Provide the [X, Y] coordinate of the cell's center where the given text is located.  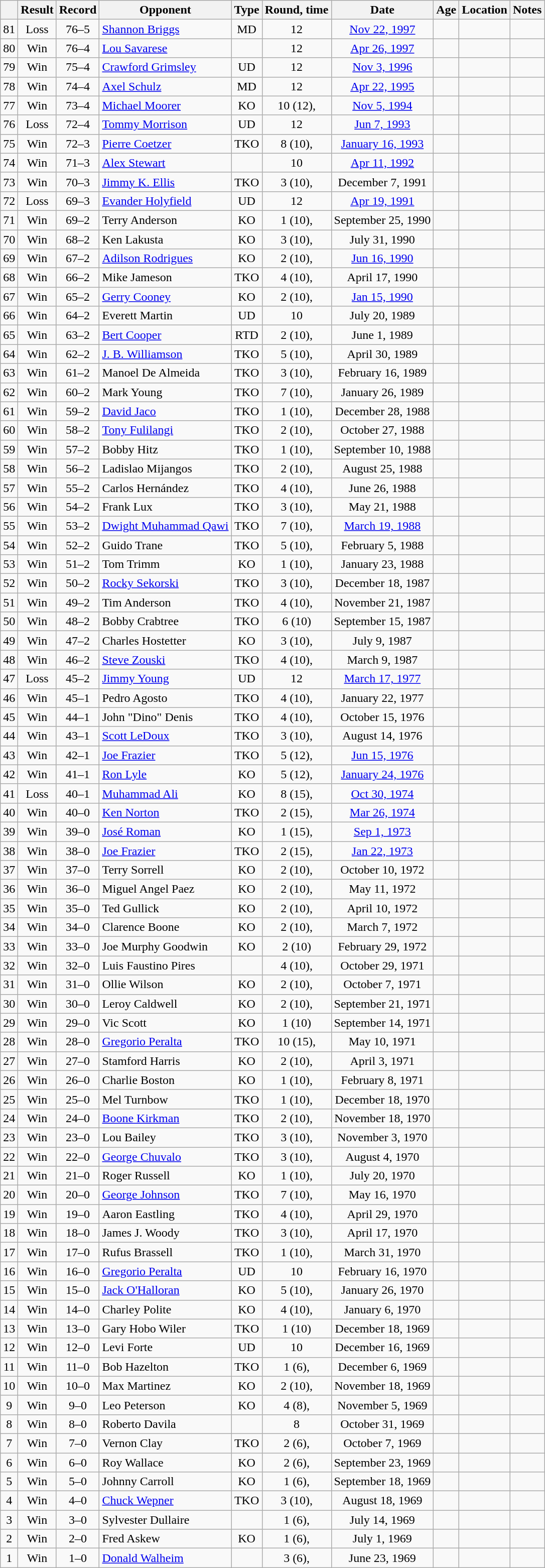
December 18, 1969 [382, 1329]
31 [9, 985]
November 18, 1969 [382, 1386]
39 [9, 831]
29 [9, 1023]
Mike Jameson [166, 278]
Gerry Cooney [166, 297]
13 [9, 1329]
July 20, 1970 [382, 1176]
September 25, 1990 [382, 220]
August 14, 1976 [382, 736]
Tony Fulilangi [166, 430]
Charlie Boston [166, 1080]
Luis Faustino Pires [166, 966]
28 [9, 1042]
34 [9, 927]
February 8, 1971 [382, 1080]
December 6, 1969 [382, 1367]
43–1 [78, 736]
Jun 7, 1993 [382, 125]
3–0 [78, 1520]
December 28, 1988 [382, 411]
22–0 [78, 1156]
James J. Woody [166, 1233]
54–2 [78, 507]
Axel Schulz [166, 86]
35–0 [78, 908]
10 (15), [297, 1042]
38–0 [78, 851]
77 [9, 105]
37 [9, 870]
26 [9, 1080]
December 16, 1969 [382, 1348]
71–3 [78, 163]
81 [9, 29]
Lou Savarese [166, 48]
7–0 [78, 1443]
March 31, 1970 [382, 1252]
Ron Lyle [166, 774]
63 [9, 373]
70–3 [78, 182]
Oct 30, 1974 [382, 793]
January 6, 1970 [382, 1309]
6 (10) [297, 622]
Michael Moorer [166, 105]
17 [9, 1252]
74–4 [78, 86]
53–2 [78, 526]
August 18, 1969 [382, 1501]
44 [9, 736]
69–3 [78, 201]
Jimmy Young [166, 679]
Stamford Harris [166, 1061]
52 [9, 583]
Scott LeDoux [166, 736]
July 31, 1990 [382, 239]
June 23, 1969 [382, 1558]
David Jaco [166, 411]
Age [447, 10]
July 14, 1969 [382, 1520]
Johnny Carroll [166, 1482]
27 [9, 1061]
25–0 [78, 1099]
21 [9, 1176]
68–2 [78, 239]
65 [9, 335]
8–0 [78, 1424]
35 [9, 908]
10–0 [78, 1386]
April 10, 1972 [382, 908]
5–0 [78, 1482]
38 [9, 851]
May 11, 1972 [382, 889]
6 [9, 1463]
April 30, 1989 [382, 354]
Ken Lakusta [166, 239]
4 [9, 1501]
70 [9, 239]
67–2 [78, 259]
Chuck Wepner [166, 1501]
Tommy Morrison [166, 125]
32–0 [78, 966]
Rufus Brassell [166, 1252]
9–0 [78, 1405]
November 5, 1969 [382, 1405]
76 [9, 125]
75 [9, 144]
74 [9, 163]
José Roman [166, 831]
October 27, 1988 [382, 430]
72–3 [78, 144]
Vic Scott [166, 1023]
37–0 [78, 870]
Mar 26, 1974 [382, 812]
Leroy Caldwell [166, 1004]
Bob Hazelton [166, 1367]
February 29, 1972 [382, 946]
December 7, 1991 [382, 182]
Evander Holyfield [166, 201]
February 16, 1970 [382, 1271]
Bobby Hitz [166, 449]
Gary Hobo Wiler [166, 1329]
Levi Forte [166, 1348]
Frank Lux [166, 507]
58–2 [78, 430]
Apr 26, 1997 [382, 48]
Opponent [166, 10]
45 [9, 717]
July 20, 1989 [382, 316]
June 1, 1989 [382, 335]
45–2 [78, 679]
Nov 5, 1994 [382, 105]
Dwight Muhammad Qawi [166, 526]
68 [9, 278]
54 [9, 545]
October 29, 1971 [382, 966]
Apr 11, 1992 [382, 163]
40–0 [78, 812]
December 18, 1970 [382, 1099]
Type [247, 10]
56 [9, 507]
May 21, 1988 [382, 507]
51 [9, 602]
4–0 [78, 1501]
Roger Russell [166, 1176]
42 [9, 774]
65–2 [78, 297]
January 22, 1977 [382, 698]
Rocky Sekorski [166, 583]
62–2 [78, 354]
November 21, 1987 [382, 602]
25 [9, 1099]
53 [9, 564]
February 16, 1989 [382, 373]
3 [9, 1520]
Jun 15, 1976 [382, 755]
1–0 [78, 1558]
2–0 [78, 1539]
79 [9, 67]
Aaron Eastling [166, 1214]
Pierre Coetzer [166, 144]
Tom Trimm [166, 564]
30 [9, 1004]
69–2 [78, 220]
September 14, 1971 [382, 1023]
Vernon Clay [166, 1443]
72–4 [78, 125]
45–1 [78, 698]
76–5 [78, 29]
Clarence Boone [166, 927]
34–0 [78, 927]
24 [9, 1118]
33–0 [78, 946]
20–0 [78, 1195]
15 [9, 1290]
67 [9, 297]
Jack O'Halloran [166, 1290]
Leo Peterson [166, 1405]
Mark Young [166, 392]
Joe Murphy Goodwin [166, 946]
Jan 22, 1973 [382, 851]
Donald Walheim [166, 1558]
J. B. Williamson [166, 354]
Alex Stewart [166, 163]
19–0 [78, 1214]
June 26, 1988 [382, 488]
Roy Wallace [166, 1463]
10 (12), [297, 105]
Jan 15, 1990 [382, 297]
July 1, 1969 [382, 1539]
46–2 [78, 660]
Record [78, 10]
Roberto Davila [166, 1424]
66 [9, 316]
59 [9, 449]
Date [382, 10]
64–2 [78, 316]
October 10, 1972 [382, 870]
72 [9, 201]
9 [9, 1405]
Fred Askew [166, 1539]
Ladislao Mijangos [166, 468]
March 17, 1977 [382, 679]
13–0 [78, 1329]
April 29, 1970 [382, 1214]
16–0 [78, 1271]
John "Dino" Denis [166, 717]
October 15, 1976 [382, 717]
46 [9, 698]
63–2 [78, 335]
January 23, 1988 [382, 564]
Mel Turnbow [166, 1099]
50–2 [78, 583]
20 [9, 1195]
December 18, 1987 [382, 583]
Bobby Crabtree [166, 622]
16 [9, 1271]
19 [9, 1214]
Tim Anderson [166, 602]
Round, time [297, 10]
Charles Hostetter [166, 641]
Location [485, 10]
60–2 [78, 392]
Guido Trane [166, 545]
George Chuvalo [166, 1156]
59–2 [78, 411]
36–0 [78, 889]
Bert Cooper [166, 335]
Adilson Rodrigues [166, 259]
40–1 [78, 793]
Boone Kirkman [166, 1118]
41–1 [78, 774]
Jimmy K. Ellis [166, 182]
July 9, 1987 [382, 641]
47–2 [78, 641]
January 24, 1976 [382, 774]
57–2 [78, 449]
49–2 [78, 602]
Miguel Angel Paez [166, 889]
October 7, 1969 [382, 1443]
75–4 [78, 67]
Nov 22, 1997 [382, 29]
5 [9, 1482]
55 [9, 526]
November 18, 1970 [382, 1118]
40 [9, 812]
11–0 [78, 1367]
4 (8), [297, 1405]
62 [9, 392]
69 [9, 259]
30–0 [78, 1004]
February 5, 1988 [382, 545]
73 [9, 182]
71 [9, 220]
May 10, 1971 [382, 1042]
49 [9, 641]
39–0 [78, 831]
Terry Anderson [166, 220]
50 [9, 622]
January 16, 1993 [382, 144]
September 18, 1969 [382, 1482]
80 [9, 48]
Ted Gullick [166, 908]
31–0 [78, 985]
6–0 [78, 1463]
October 31, 1969 [382, 1424]
15–0 [78, 1290]
Pedro Agosto [166, 698]
57 [9, 488]
Muhammad Ali [166, 793]
73–4 [78, 105]
47 [9, 679]
2 (10) [297, 946]
Ken Norton [166, 812]
3 (6), [297, 1558]
21–0 [78, 1176]
Max Martinez [166, 1386]
March 7, 1972 [382, 927]
Manoel De Almeida [166, 373]
27–0 [78, 1061]
2 [9, 1539]
55–2 [78, 488]
18–0 [78, 1233]
Lou Bailey [166, 1137]
48 [9, 660]
August 25, 1988 [382, 468]
January 26, 1970 [382, 1290]
64 [9, 354]
52–2 [78, 545]
October 7, 1971 [382, 985]
April 17, 1970 [382, 1233]
23 [9, 1137]
September 10, 1988 [382, 449]
8 (15), [297, 793]
42–1 [78, 755]
28–0 [78, 1042]
Crawford Grimsley [166, 67]
January 26, 1989 [382, 392]
April 17, 1990 [382, 278]
33 [9, 946]
43 [9, 755]
41 [9, 793]
Sep 1, 1973 [382, 831]
August 4, 1970 [382, 1156]
60 [9, 430]
24–0 [78, 1118]
58 [9, 468]
23–0 [78, 1137]
61–2 [78, 373]
Charley Polite [166, 1309]
44–1 [78, 717]
76–4 [78, 48]
Notes [527, 10]
Terry Sorrell [166, 870]
Shannon Briggs [166, 29]
Ollie Wilson [166, 985]
12–0 [78, 1348]
17–0 [78, 1252]
22 [9, 1156]
Jun 16, 1990 [382, 259]
November 3, 1970 [382, 1137]
8 (10), [297, 144]
September 15, 1987 [382, 622]
36 [9, 889]
March 9, 1987 [382, 660]
7 [9, 1443]
Everett Martin [166, 316]
September 21, 1971 [382, 1004]
56–2 [78, 468]
RTD [247, 335]
1 (15), [297, 831]
Apr 19, 1991 [382, 201]
14 [9, 1309]
48–2 [78, 622]
32 [9, 966]
18 [9, 1233]
Nov 3, 1996 [382, 67]
April 3, 1971 [382, 1061]
September 23, 1969 [382, 1463]
Steve Zouski [166, 660]
66–2 [78, 278]
1 [9, 1558]
29–0 [78, 1023]
26–0 [78, 1080]
May 16, 1970 [382, 1195]
Carlos Hernández [166, 488]
Sylvester Dullaire [166, 1520]
Result [37, 10]
61 [9, 411]
George Johnson [166, 1195]
51–2 [78, 564]
14–0 [78, 1309]
11 [9, 1367]
Apr 22, 1995 [382, 86]
78 [9, 86]
March 19, 1988 [382, 526]
